Find where the given text appears and provide that cell's center as [X, Y] coordinate. 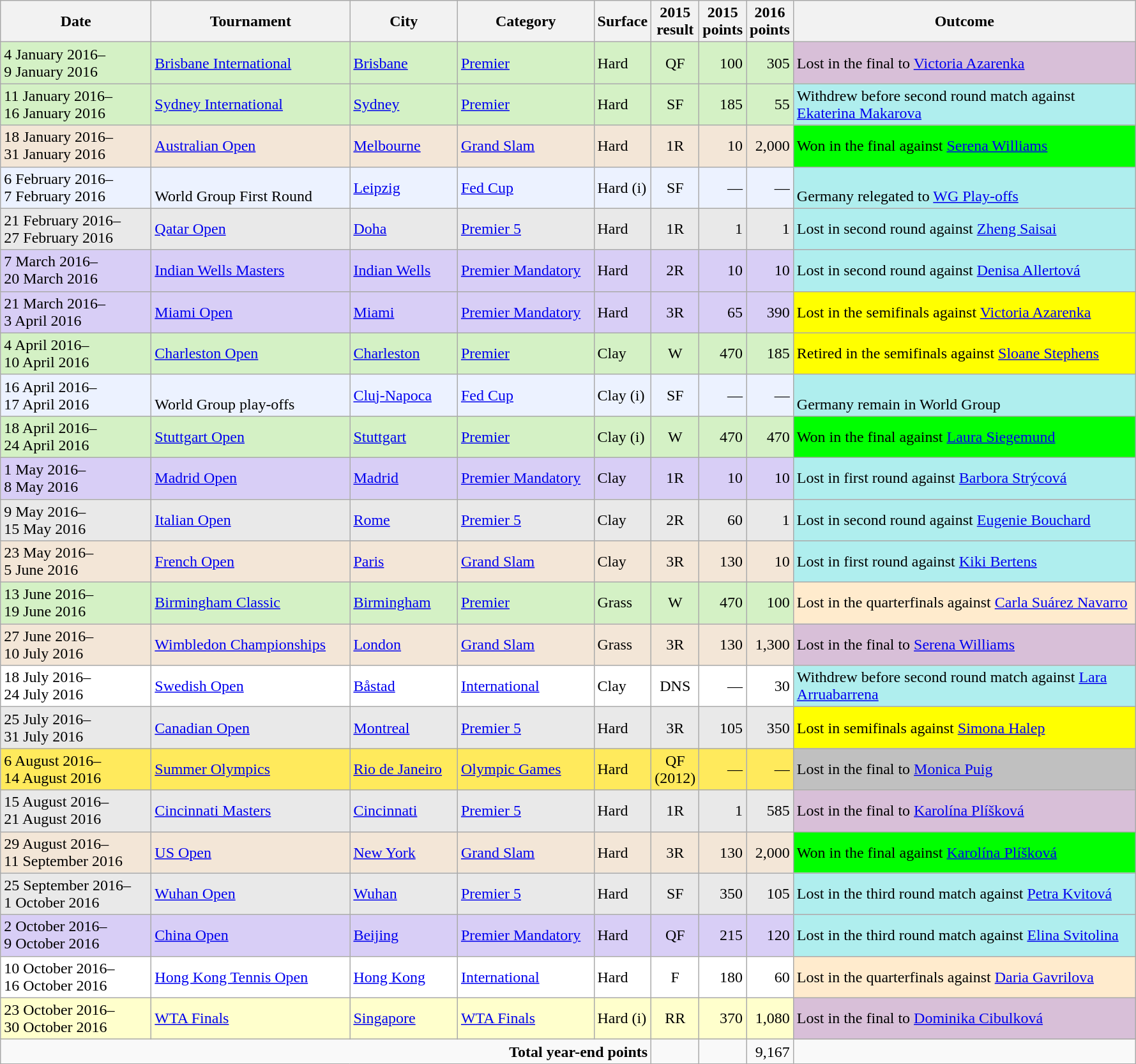
Lost in second round against Denisa Allertová [964, 271]
215 [723, 935]
30 [770, 686]
Lost in semifinals against Simona Halep [964, 728]
Tournament [250, 22]
Lost in the final to Victoria Azarenka [964, 63]
Germany relegated to WG Play-offs [964, 188]
Indian Wells [404, 271]
Rome [404, 520]
French Open [250, 562]
Withdrew before second round match against Ekaterina Makarova [964, 105]
Rio de Janeiro [404, 769]
Qatar Open [250, 229]
RR [676, 1018]
2015 points [723, 22]
Lost in the quarterfinals against Daria Gavrilova [964, 977]
Won in the final against Karolína Plíšková [964, 852]
Italian Open [250, 520]
Lost in the third round match against Elina Svitolina [964, 935]
Birmingham [404, 603]
City [404, 22]
Wimbledon Championships [250, 645]
21 March 2016–3 April 2016 [76, 312]
Hong Kong [404, 977]
Madrid Open [250, 478]
13 June 2016– 19 June 2016 [76, 603]
Lost in first round against Barbora Strýcová [964, 478]
6 August 2016–14 August 2016 [76, 769]
Indian Wells Masters [250, 271]
DNS [676, 686]
World Group play-offs [250, 395]
Won in the final against Laura Siegemund [964, 437]
390 [770, 312]
120 [770, 935]
2016 points [770, 22]
Lost in the semifinals against Victoria Azarenka [964, 312]
US Open [250, 852]
9,167 [770, 1051]
Melbourne [404, 146]
18 July 2016– 24 July 2016 [76, 686]
Outcome [964, 22]
Withdrew before second round match against Lara Arruabarrena [964, 686]
F [676, 977]
27 June 2016–10 July 2016 [76, 645]
Sydney International [250, 105]
9 May 2016–15 May 2016 [76, 520]
World Group First Round [250, 188]
23 May 2016–5 June 2016 [76, 562]
Lost in the third round match against Petra Kvitová [964, 894]
Lost in the final to Serena Williams [964, 645]
Hong Kong Tennis Open [250, 977]
Madrid [404, 478]
4 January 2016– 9 January 2016 [76, 63]
Stuttgart [404, 437]
2015 result [676, 22]
Australian Open [250, 146]
Montreal [404, 728]
Date [76, 22]
16 April 2016–17 April 2016 [76, 395]
10 October 2016– 16 October 2016 [76, 977]
Category [526, 22]
New York [404, 852]
Summer Olympics [250, 769]
China Open [250, 935]
London [404, 645]
55 [770, 105]
Miami [404, 312]
1 May 2016–8 May 2016 [76, 478]
Charleston Open [250, 354]
21 February 2016–27 February 2016 [76, 229]
Sydney [404, 105]
Cincinnati [404, 811]
29 August 2016–11 September 2016 [76, 852]
180 [723, 977]
Won in the final against Serena Williams [964, 146]
23 October 2016– 30 October 2016 [76, 1018]
Båstad [404, 686]
11 January 2016– 16 January 2016 [76, 105]
Leipzig [404, 188]
1,080 [770, 1018]
Doha [404, 229]
370 [723, 1018]
Brisbane [404, 63]
Singapore [404, 1018]
Lost in second round against Zheng Saisai [964, 229]
Lost in the quarterfinals against Carla Suárez Navarro [964, 603]
585 [770, 811]
2 October 2016–9 October 2016 [76, 935]
25 September 2016–1 October 2016 [76, 894]
Paris [404, 562]
Lost in second round against Eugenie Bouchard [964, 520]
Lost in the final to Dominika Cibulková [964, 1018]
Germany remain in World Group [964, 395]
Olympic Games [526, 769]
Surface [623, 22]
Birmingham Classic [250, 603]
Cincinnati Masters [250, 811]
4 April 2016– 10 April 2016 [76, 354]
Charleston [404, 354]
65 [723, 312]
Stuttgart Open [250, 437]
Wuhan Open [250, 894]
QF (2012) [676, 769]
Swedish Open [250, 686]
18 April 2016– 24 April 2016 [76, 437]
Total year-end points [326, 1051]
Retired in the semifinals against Sloane Stephens [964, 354]
Beijing [404, 935]
Lost in first round against Kiki Bertens [964, 562]
Canadian Open [250, 728]
15 August 2016–21 August 2016 [76, 811]
Cluj-Napoca [404, 395]
Wuhan [404, 894]
25 July 2016–31 July 2016 [76, 728]
18 January 2016–31 January 2016 [76, 146]
6 February 2016–7 February 2016 [76, 188]
Miami Open [250, 312]
Brisbane International [250, 63]
7 March 2016–20 March 2016 [76, 271]
1,300 [770, 645]
305 [770, 63]
Lost in the final to Monica Puig [964, 769]
Lost in the final to Karolína Plíšková [964, 811]
